Pinpoint the cell where the given text exists, returning its [X, Y] midpoint coordinate. 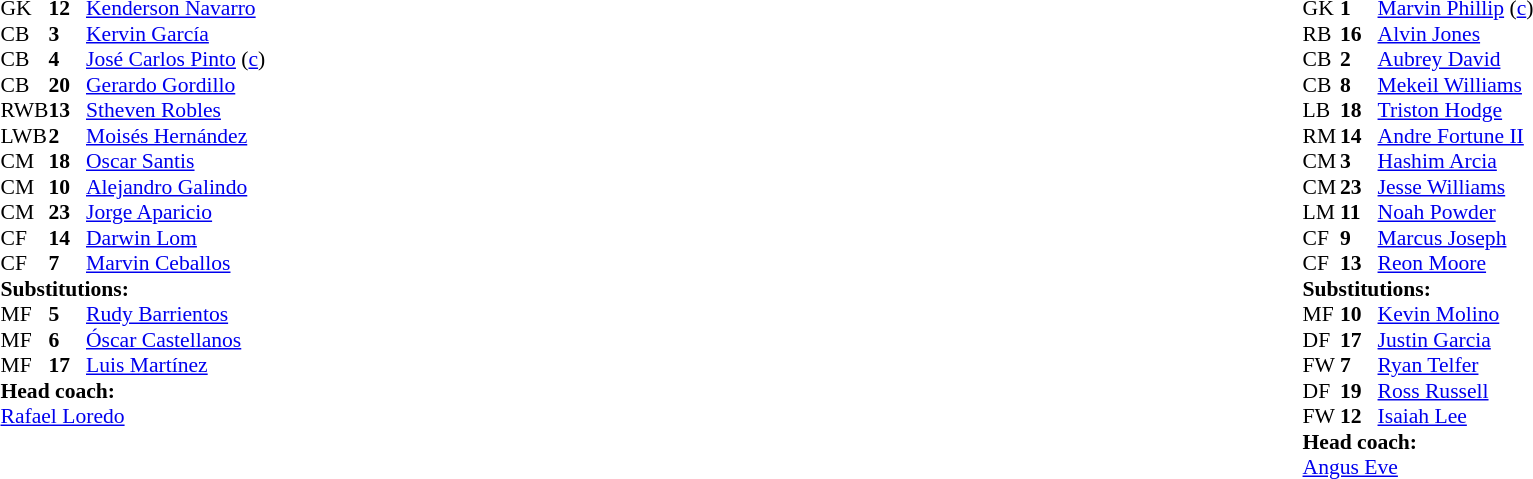
8 [1359, 85]
Rafael Loredo [132, 417]
Jorge Aparicio [176, 213]
4 [67, 59]
Stheven Robles [176, 111]
RB [1322, 34]
LB [1322, 111]
Darwin Lom [176, 238]
Luis Martínez [176, 365]
12 [1359, 417]
9 [1359, 238]
5 [67, 315]
Substitutions: [132, 289]
20 [67, 85]
Moisés Hernández [176, 136]
LM [1322, 213]
19 [1359, 391]
Óscar Castellanos [176, 340]
RM [1322, 136]
RWB [24, 111]
16 [1359, 34]
Alejandro Galindo [176, 187]
Oscar Santis [176, 161]
LWB [24, 136]
11 [1359, 213]
Kervin García [176, 34]
Marvin Ceballos [176, 263]
Gerardo Gordillo [176, 85]
6 [67, 340]
Head coach: [132, 391]
José Carlos Pinto (c) [176, 59]
Rudy Barrientos [176, 315]
